Find where the given text appears and provide that cell's center as (X, Y) coordinate. 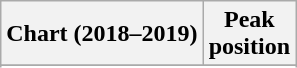
Peak position (249, 34)
Chart (2018–2019) (102, 34)
